Return (x, y) of the center of cell containing provided text 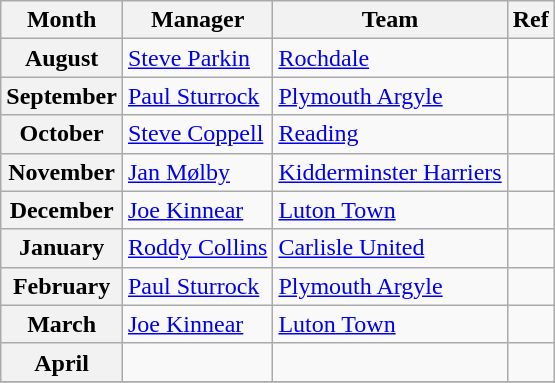
January (62, 248)
Roddy Collins (197, 248)
April (62, 362)
Month (62, 20)
Rochdale (390, 58)
February (62, 286)
Team (390, 20)
Steve Coppell (197, 134)
Kidderminster Harriers (390, 172)
Reading (390, 134)
Manager (197, 20)
November (62, 172)
October (62, 134)
Ref (530, 20)
December (62, 210)
Steve Parkin (197, 58)
September (62, 96)
August (62, 58)
Jan Mølby (197, 172)
March (62, 324)
Carlisle United (390, 248)
